Return the (X, Y) coordinate for the center point of the cell that contains the specified text.  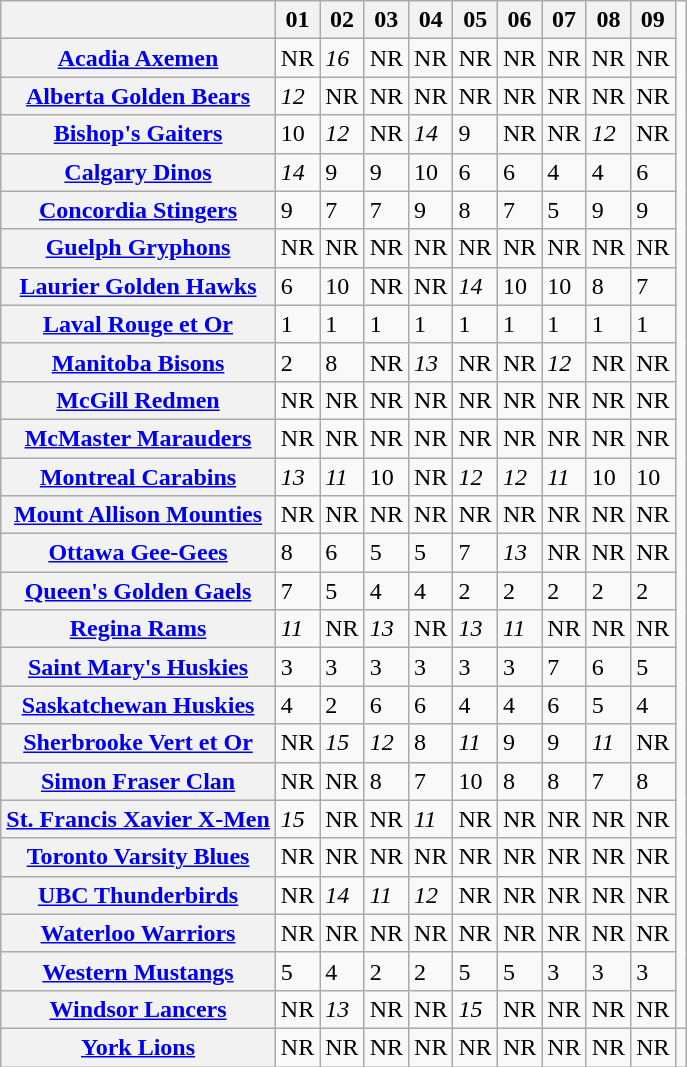
Manitoba Bisons (138, 362)
McGill Redmen (138, 400)
Mount Allison Mounties (138, 515)
05 (475, 20)
Alberta Golden Bears (138, 96)
06 (519, 20)
Sherbrooke Vert et Or (138, 743)
08 (608, 20)
Toronto Varsity Blues (138, 857)
09 (653, 20)
Ottawa Gee-Gees (138, 553)
16 (342, 58)
Western Mustangs (138, 971)
04 (431, 20)
UBC Thunderbirds (138, 895)
03 (386, 20)
Montreal Carabins (138, 477)
Calgary Dinos (138, 172)
Queen's Golden Gaels (138, 591)
Concordia Stingers (138, 210)
Bishop's Gaiters (138, 134)
Windsor Lancers (138, 1009)
Saint Mary's Huskies (138, 667)
Waterloo Warriors (138, 933)
02 (342, 20)
Simon Fraser Clan (138, 781)
Saskatchewan Huskies (138, 705)
Laval Rouge et Or (138, 324)
Guelph Gryphons (138, 248)
Acadia Axemen (138, 58)
01 (297, 20)
York Lions (138, 1047)
McMaster Marauders (138, 438)
St. Francis Xavier X-Men (138, 819)
Regina Rams (138, 629)
07 (564, 20)
Laurier Golden Hawks (138, 286)
